Locate the cell with the specified text and output its (x, y) center coordinate. 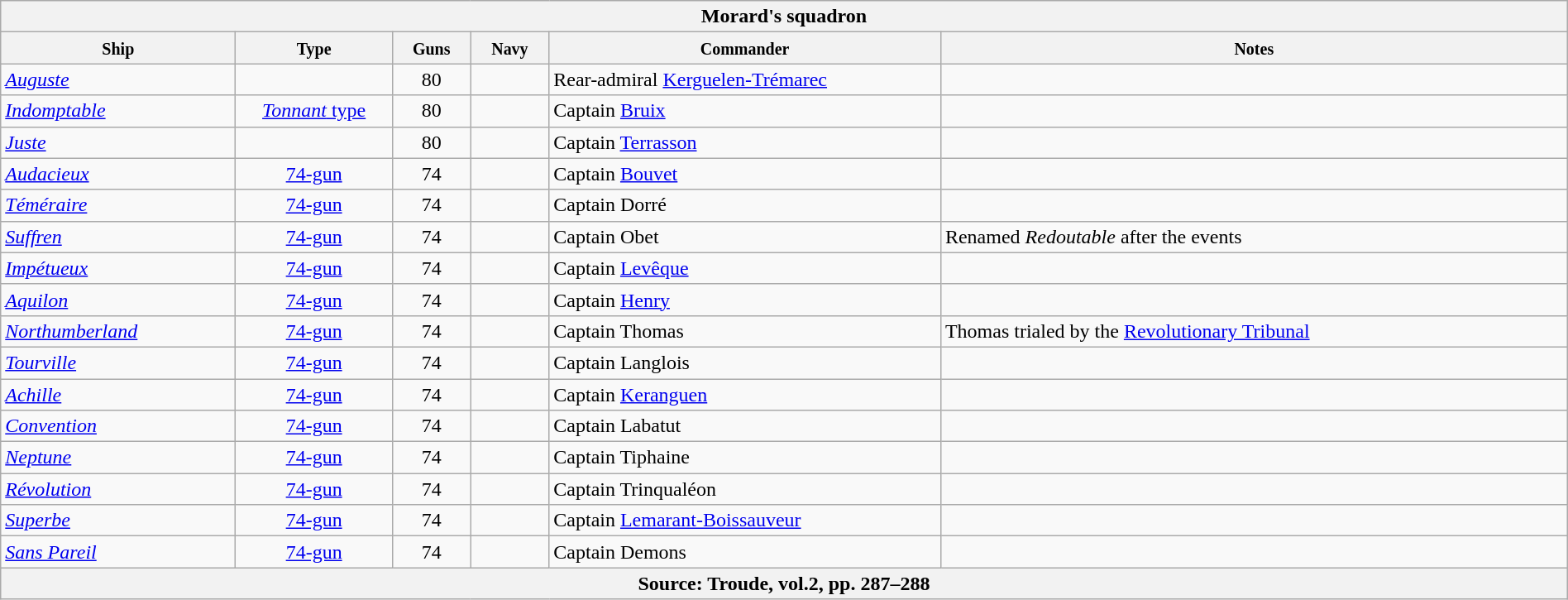
Tonnant type (314, 111)
Captain Dorré (745, 205)
Guns (432, 48)
Captain Labatut (745, 426)
Captain Thomas (745, 331)
Captain Levêque (745, 268)
Ship (118, 48)
Northumberland (118, 331)
Achille (118, 395)
Audacieux (118, 174)
Source: Troude, vol.2, pp. 287–288 (784, 583)
Indomptable (118, 111)
Neptune (118, 458)
Renamed Redoutable after the events (1254, 237)
Commander (745, 48)
Révolution (118, 489)
Captain Demons (745, 552)
Convention (118, 426)
Morard's squadron (784, 17)
Sans Pareil (118, 552)
Superbe (118, 521)
Suffren (118, 237)
Captain Tiphaine (745, 458)
Téméraire (118, 205)
Rear-admiral Kerguelen-Trémarec (745, 79)
Auguste (118, 79)
Captain Bouvet (745, 174)
Captain Keranguen (745, 395)
Captain Lemarant-Boissauveur (745, 521)
Captain Bruix (745, 111)
Thomas trialed by the Revolutionary Tribunal (1254, 331)
Navy (509, 48)
Tourville (118, 362)
Captain Langlois (745, 362)
Captain Henry (745, 300)
Type (314, 48)
Captain Trinqualéon (745, 489)
Juste (118, 142)
Impétueux (118, 268)
Captain Terrasson (745, 142)
Aquilon (118, 300)
Captain Obet (745, 237)
Notes (1254, 48)
